Extract the (X, Y) coordinate from the center of the cell holding the provided text.  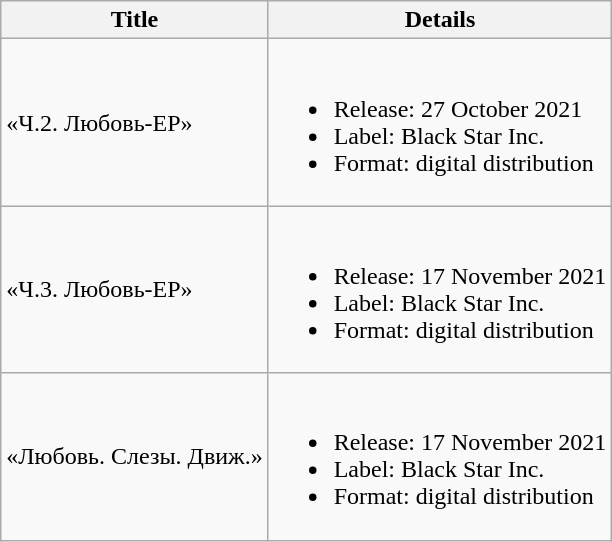
«Ч.3. Любовь-EP» (134, 290)
Details (440, 20)
«Ч.2. Любовь-EP» (134, 122)
Release: 27 October 2021Label: Black Star Inc.Format: digital distribution (440, 122)
«Любовь. Слезы. Движ.» (134, 456)
Title (134, 20)
